Output the (X, Y) coordinate of the center of the cell containing the given text.  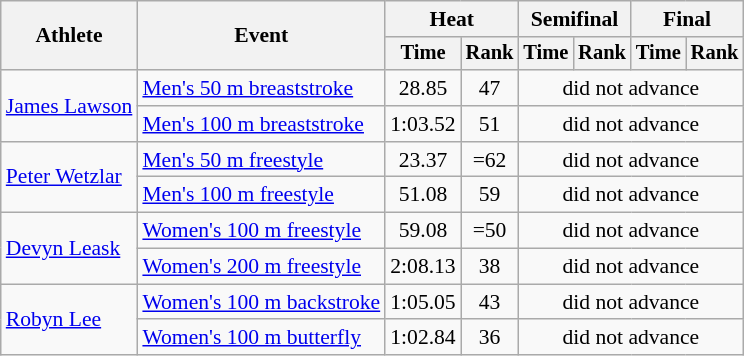
Athlete (70, 36)
23.37 (422, 160)
47 (490, 88)
2:08.13 (422, 267)
Women's 100 m butterfly (261, 338)
59.08 (422, 231)
36 (490, 338)
Peter Wetzlar (70, 178)
28.85 (422, 88)
=62 (490, 160)
=50 (490, 231)
1:03.52 (422, 124)
James Lawson (70, 106)
Event (261, 36)
1:05.05 (422, 302)
Men's 100 m breaststroke (261, 124)
Women's 100 m backstroke (261, 302)
Final (687, 19)
Women's 200 m freestyle (261, 267)
Devyn Leask (70, 248)
51.08 (422, 195)
Men's 50 m breaststroke (261, 88)
Semifinal (574, 19)
43 (490, 302)
Men's 50 m freestyle (261, 160)
Robyn Lee (70, 320)
51 (490, 124)
Women's 100 m freestyle (261, 231)
Men's 100 m freestyle (261, 195)
59 (490, 195)
Heat (452, 19)
38 (490, 267)
1:02.84 (422, 338)
